Output the (x, y) coordinate of the center of the cell containing the given text.  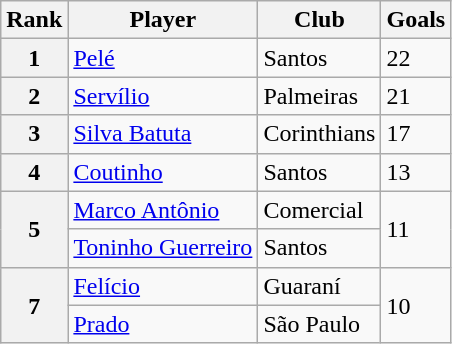
Felício (163, 286)
13 (416, 172)
21 (416, 96)
Club (320, 20)
Goals (416, 20)
Marco Antônio (163, 210)
Prado (163, 324)
10 (416, 305)
Silva Batuta (163, 134)
Player (163, 20)
Coutinho (163, 172)
Corinthians (320, 134)
Toninho Guerreiro (163, 248)
Rank (34, 20)
7 (34, 305)
22 (416, 58)
Palmeiras (320, 96)
17 (416, 134)
3 (34, 134)
4 (34, 172)
Servílio (163, 96)
5 (34, 229)
1 (34, 58)
11 (416, 229)
Guaraní (320, 286)
Comercial (320, 210)
São Paulo (320, 324)
Pelé (163, 58)
2 (34, 96)
